Identify which cell holds the provided text, then report its (x, y) central coordinate. 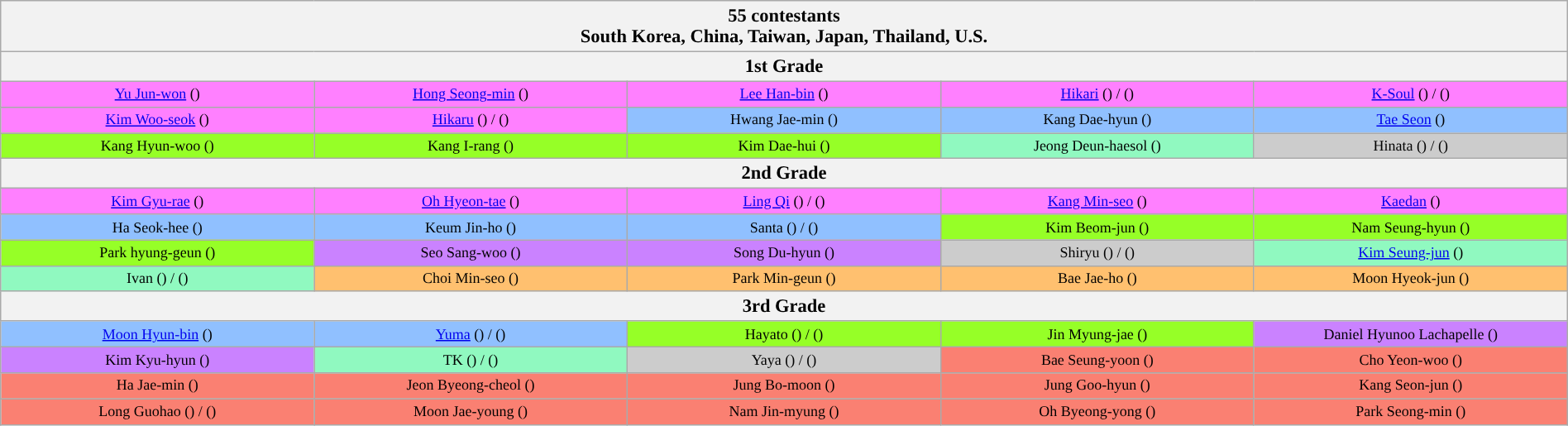
Daniel Hyunoo Lachapelle () (1411, 334)
Moon Hyun-bin () (157, 334)
Ivan () / () (157, 278)
Kim Seung-jun () (1411, 253)
Oh Byeong-yong () (1097, 412)
Nam Jin-myung () (784, 412)
Jung Goo-hyun () (1097, 385)
Kang Hyun-woo () (157, 146)
Kang Min-seo () (1097, 202)
Santa () / () (784, 227)
Hinata () / () (1411, 146)
Kim Beom-jun () (1097, 227)
Lee Han-bin () (784, 94)
Kang I-rang () (471, 146)
1st Grade (784, 66)
Bae Seung-yoon () (1097, 361)
Hikari () / () (1097, 94)
Jeon Byeong-cheol () (471, 385)
Nam Seung-hyun () (1411, 227)
TK () / () (471, 361)
Moon Hyeok-jun () (1411, 278)
Hwang Jae-min () (784, 119)
Shiryu () / () (1097, 253)
Kang Seon-jun () (1411, 385)
Tae Seon () (1411, 119)
Jeong Deun-haesol () (1097, 146)
Choi Min-seo () (471, 278)
Park hyung-geun () (157, 253)
Park Min-geun () (784, 278)
Moon Jae-young () (471, 412)
Yaya () / () (784, 361)
Kim Dae-hui () (784, 146)
Jin Myung-jae () (1097, 334)
Seo Sang-woo () (471, 253)
Kang Dae-hyun () (1097, 119)
Keum Jin-ho () (471, 227)
K-Soul () / () (1411, 94)
Song Du-hyun () (784, 253)
Oh Hyeon-tae () (471, 202)
Hong Seong-min () (471, 94)
Yu Jun-won () (157, 94)
Bae Jae-ho () (1097, 278)
Ling Qi () / () (784, 202)
Kim Woo-seok () (157, 119)
Kaedan () (1411, 202)
Hikaru () / () (471, 119)
55 contestantsSouth Korea, China, Taiwan, Japan, Thailand, U.S. (784, 26)
Cho Yeon-woo () (1411, 361)
Kim Kyu-hyun () (157, 361)
Ha Seok-hee () (157, 227)
Jung Bo-moon () (784, 385)
Yuma () / () (471, 334)
2nd Grade (784, 174)
Park Seong-min () (1411, 412)
Long Guohao () / () (157, 412)
Kim Gyu-rae () (157, 202)
Hayato () / () (784, 334)
3rd Grade (784, 306)
Ha Jae-min () (157, 385)
